For the text-containing cell, return its midpoint in (x, y) coordinate format. 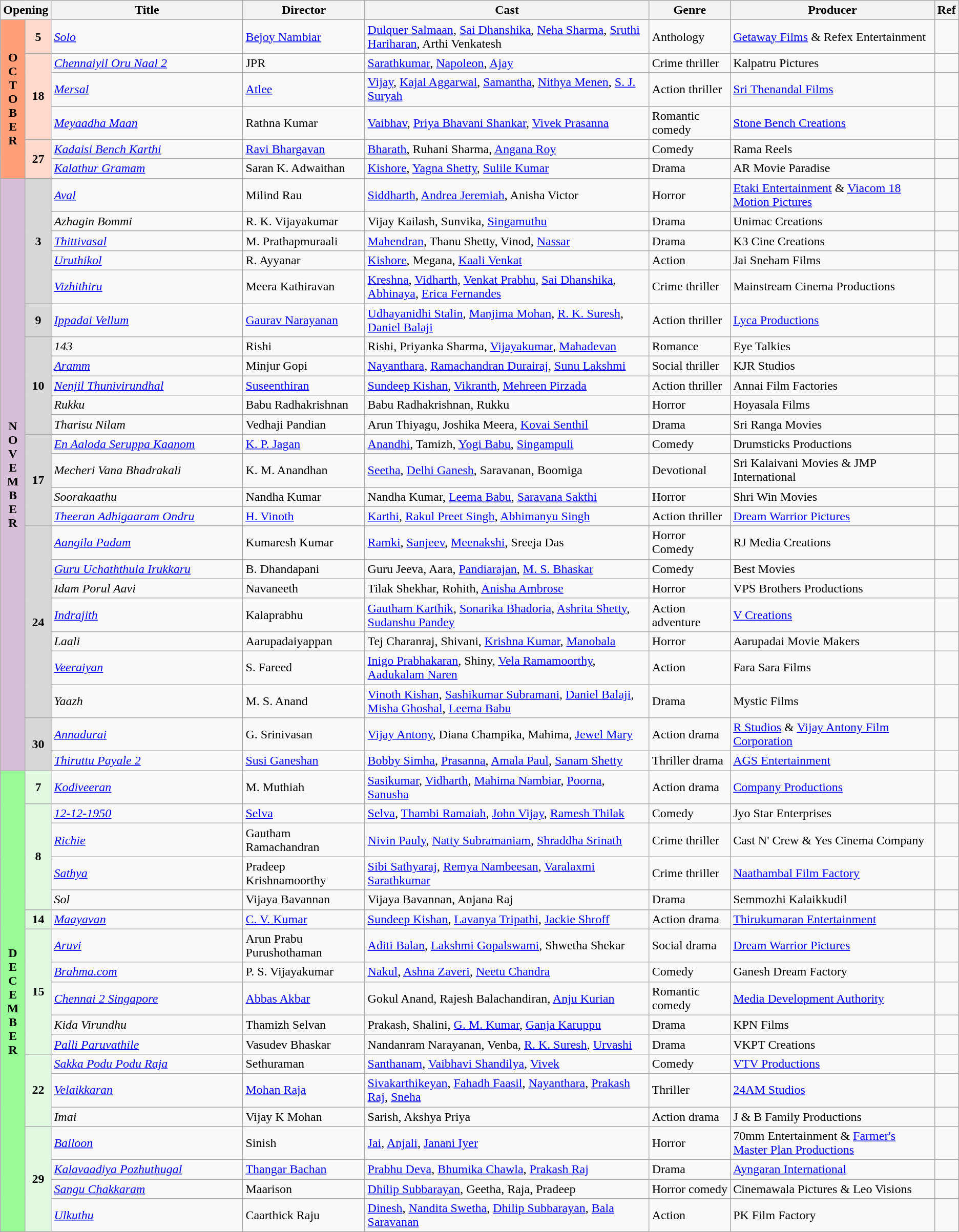
OCTOBER (13, 99)
Azhagin Bommi (147, 221)
RJ Media Creations (833, 543)
Milind Rau (304, 195)
Vizhithiru (147, 287)
Bejoy Nambiar (304, 37)
Semmozhi Kalaikkudil (833, 900)
Fara Sara Films (833, 668)
Cinemawala Pictures & Leo Visions (833, 1189)
Sol (147, 900)
Naathambal Film Factory (833, 874)
Velaikkaran (147, 1090)
Gautham Ramachandran (304, 840)
Producer (833, 10)
Tej Charanraj, Shivani, Krishna Kumar, Manobala (507, 641)
Tilak Shekhar, Rohith, Anisha Ambrose (507, 588)
Ref (947, 10)
10 (38, 386)
Brahma.com (147, 972)
Caarthick Raju (304, 1216)
Babu Radhakrishnan (304, 405)
Vijay Kailash, Sunvika, Singamuthu (507, 221)
Nivin Pauly, Natty Subramaniam, Shraddha Srinath (507, 840)
Kida Virundhu (147, 1025)
Jai, Anjali, Janani Iyer (507, 1143)
M. S. Anand (304, 700)
7 (38, 788)
Arun Prabu Purushothaman (304, 945)
Thamizh Selvan (304, 1025)
5 (38, 37)
Santhanam, Vaibhavi Shandilya, Vivek (507, 1064)
B. Dhandapani (304, 569)
Inigo Prabhakaran, Shiny, Vela Ramamoorthy, Aadukalam Naren (507, 668)
Jyo Star Enterprises (833, 814)
Annadurai (147, 734)
Thittivasal (147, 241)
Maayavan (147, 919)
Social thriller (690, 366)
Horror Comedy (690, 543)
Karthi, Rakul Preet Singh, Abhimanyu Singh (507, 516)
En Aaloda Seruppa Kaanom (147, 444)
Sri Ranga Movies (833, 424)
Sarathkumar, Napoleon, Ajay (507, 63)
Nakul, Ashna Zaveri, Neetu Chandra (507, 972)
Annai Film Factories (833, 386)
PK Film Factory (833, 1216)
Idam Porul Aavi (147, 588)
Kalavaadiya Pozhuthugal (147, 1170)
Seetha, Delhi Ganesh, Saravanan, Boomiga (507, 470)
Rishi (304, 347)
Udhayanidhi Stalin, Manjima Mohan, R. K. Suresh, Daniel Balaji (507, 320)
VKPT Creations (833, 1044)
V Creations (833, 614)
AGS Entertainment (833, 761)
Gaurav Narayanan (304, 320)
Abbas Akbar (304, 999)
Social drama (690, 945)
Mecheri Vana Bhadrakali (147, 470)
Solo (147, 37)
Lyca Productions (833, 320)
Bobby Simha, Prasanna, Amala Paul, Sanam Shetty (507, 761)
Babu Radhakrishnan, Rukku (507, 405)
P. S. Vijayakumar (304, 972)
9 (38, 320)
Vijay Antony, Diana Champika, Mahima, Jewel Mary (507, 734)
Getaway Films & Refex Entertainment (833, 37)
VPS Brothers Productions (833, 588)
Horror comedy (690, 1189)
Chennai 2 Singapore (147, 999)
Minjur Gopi (304, 366)
Selva, Thambi Ramaiah, John Vijay, Ramesh Thilak (507, 814)
Nayanthara, Ramachandran Durairaj, Sunu Lakshmi (507, 366)
Eye Talkies (833, 347)
Aditi Balan, Lakshmi Gopalswami, Shwetha Shekar (507, 945)
Bharath, Ruhani Sharma, Angana Roy (507, 149)
Romance (690, 347)
Nenjil Thunivirundhal (147, 386)
Sinish (304, 1143)
Etaki Entertainment & Viacom 18 Motion Pictures (833, 195)
Sri Thenandal Films (833, 89)
Genre (690, 10)
3 (38, 241)
Richie (147, 840)
Vaibhav, Priya Bhavani Shankar, Vivek Prasanna (507, 123)
Vijay K Mohan (304, 1117)
Cast (507, 10)
Aarupadai Movie Makers (833, 641)
70mm Entertainment & Farmer's Master Plan Productions (833, 1143)
18 (38, 96)
Selva (304, 814)
143 (147, 347)
Rathna Kumar (304, 123)
Kishore, Megana, Kaali Venkat (507, 260)
Guru Jeeva, Aara, Pandiarajan, M. S. Bhaskar (507, 569)
Aangila Padam (147, 543)
Vijaya Bavannan, Anjana Raj (507, 900)
Action adventure (690, 614)
Siddharth, Andrea Jeremiah, Anisha Victor (507, 195)
Ramki, Sanjeev, Meenakshi, Sreeja Das (507, 543)
S. Fareed (304, 668)
Rishi, Priyanka Sharma, Vijayakumar, Mahadevan (507, 347)
Dhilip Subbarayan, Geetha, Raja, Pradeep (507, 1189)
Sethuraman (304, 1064)
K. M. Anandhan (304, 470)
12-12-1950 (147, 814)
Imai (147, 1117)
29 (38, 1179)
Aruvi (147, 945)
Kodiveeran (147, 788)
Mahendran, Thanu Shetty, Vinod, Nassar (507, 241)
Gautham Karthik, Sonarika Bhadoria, Ashrita Shetty, Sudanshu Pandey (507, 614)
Suseenthiran (304, 386)
Media Development Authority (833, 999)
Nandha Kumar (304, 497)
R. K. Vijayakumar (304, 221)
AR Movie Paradise (833, 168)
Vijaya Bavannan (304, 900)
Arun Thiyagu, Joshika Meera, Kovai Senthil (507, 424)
24 (38, 622)
Thiruttu Payale 2 (147, 761)
R Studios & Vijay Antony Film Corporation (833, 734)
Vijay, Kajal Aggarwal, Samantha, Nithya Menen, S. J. Suryah (507, 89)
Thangar Bachan (304, 1170)
JPR (304, 63)
Nandanram Narayanan, Venba, R. K. Suresh, Urvashi (507, 1044)
8 (38, 857)
Ayngaran International (833, 1170)
27 (38, 159)
Stone Bench Creations (833, 123)
K3 Cine Creations (833, 241)
KJR Studios (833, 366)
Director (304, 10)
Unimac Creations (833, 221)
Ulkuthu (147, 1216)
Best Movies (833, 569)
Sangu Chakkaram (147, 1189)
Shri Win Movies (833, 497)
Vinoth Kishan, Sashikumar Subramani, Daniel Balaji, Misha Ghoshal, Leema Babu (507, 700)
Guru Uchaththula Irukkaru (147, 569)
R. Ayyanar (304, 260)
Prakash, Shalini, G. M. Kumar, Ganja Karuppu (507, 1025)
Vedhaji Pandian (304, 424)
Laali (147, 641)
Chennaiyil Oru Naal 2 (147, 63)
Company Productions (833, 788)
Sasikumar, Vidharth, Mahima Nambiar, Poorna, Sanusha (507, 788)
Sarish, Akshya Priya (507, 1117)
Soorakaathu (147, 497)
Sundeep Kishan, Lavanya Tripathi, Jackie Shroff (507, 919)
Navaneeth (304, 588)
Aval (147, 195)
Kalpatru Pictures (833, 63)
Dinesh, Nandita Swetha, Dhilip Subbarayan, Bala Saravanan (507, 1216)
Jai Sneham Films (833, 260)
Mersal (147, 89)
Vasudev Bhaskar (304, 1044)
Tharisu Nilam (147, 424)
C. V. Kumar (304, 919)
NOVEMBER (13, 474)
M. Prathapmuraali (304, 241)
Kadaisi Bench Karthi (147, 149)
Maarison (304, 1189)
Meera Kathiravan (304, 287)
Thirukumaran Entertainment (833, 919)
Devotional (690, 470)
M. Muthiah (304, 788)
Meyaadha Maan (147, 123)
14 (38, 919)
Sundeep Kishan, Vikranth, Mehreen Pirzada (507, 386)
Cast N' Crew & Yes Cinema Company (833, 840)
Yaazh (147, 700)
Hoyasala Films (833, 405)
Atlee (304, 89)
Title (147, 10)
30 (38, 745)
Pradeep Krishnamoorthy (304, 874)
Kumaresh Kumar (304, 543)
K. P. Jagan (304, 444)
Ganesh Dream Factory (833, 972)
Thriller drama (690, 761)
Sathya (147, 874)
Ippadai Vellum (147, 320)
Mainstream Cinema Productions (833, 287)
Susi Ganeshan (304, 761)
22 (38, 1090)
Mohan Raja (304, 1090)
Kalaprabhu (304, 614)
H. Vinoth (304, 516)
Rama Reels (833, 149)
J & B Family Productions (833, 1117)
Opening (26, 10)
Kreshna, Vidharth, Venkat Prabhu, Sai Dhanshika, Abhinaya, Erica Fernandes (507, 287)
Kalathur Gramam (147, 168)
Rukku (147, 405)
Ravi Bhargavan (304, 149)
Aramm (147, 366)
Prabhu Deva, Bhumika Chawla, Prakash Raj (507, 1170)
Nandha Kumar, Leema Babu, Saravana Sakthi (507, 497)
Indrajith (147, 614)
Aarupadaiyappan (304, 641)
Mystic Films (833, 700)
VTV Productions (833, 1064)
15 (38, 991)
Anthology (690, 37)
DECEMBER (13, 1002)
G. Srinivasan (304, 734)
Sri Kalaivani Movies & JMP International (833, 470)
Theeran Adhigaaram Ondru (147, 516)
KPN Films (833, 1025)
17 (38, 480)
Sivakarthikeyan, Fahadh Faasil, Nayanthara, Prakash Raj, Sneha (507, 1090)
24AM Studios (833, 1090)
Saran K. Adwaithan (304, 168)
Gokul Anand, Rajesh Balachandiran, Anju Kurian (507, 999)
Balloon (147, 1143)
Sakka Podu Podu Raja (147, 1064)
Veeraiyan (147, 668)
Palli Paruvathile (147, 1044)
Uruthikol (147, 260)
Anandhi, Tamizh, Yogi Babu, Singampuli (507, 444)
Thriller (690, 1090)
Dulquer Salmaan, Sai Dhanshika, Neha Sharma, Sruthi Hariharan, Arthi Venkatesh (507, 37)
Drumsticks Productions (833, 444)
Kishore, Yagna Shetty, Sulile Kumar (507, 168)
Sibi Sathyaraj, Remya Nambeesan, Varalaxmi Sarathkumar (507, 874)
